Pinpoint the cell where the given text exists, returning its (X, Y) midpoint coordinate. 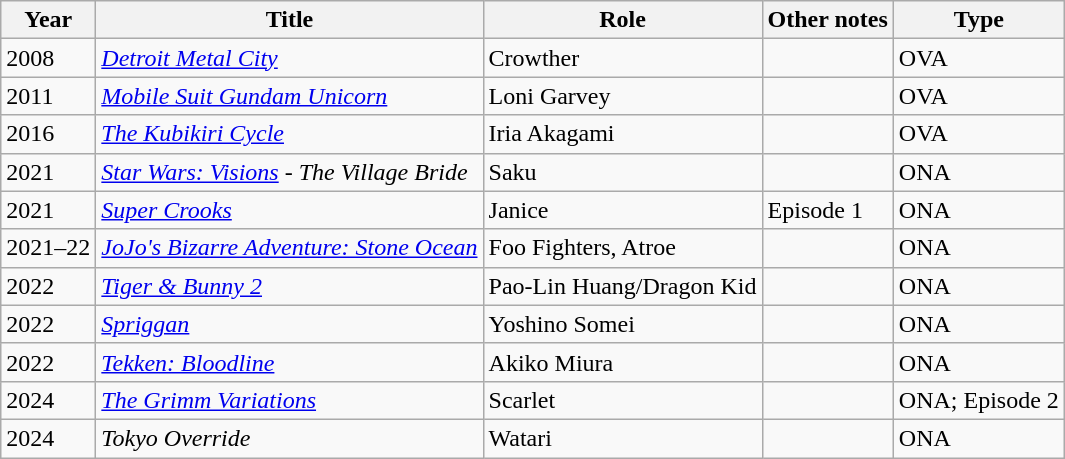
Scarlet (622, 400)
2011 (48, 96)
Watari (622, 438)
Star Wars: Visions - The Village Bride (290, 172)
Year (48, 20)
Tokyo Override (290, 438)
Saku (622, 172)
Role (622, 20)
Akiko Miura (622, 362)
Yoshino Somei (622, 324)
Mobile Suit Gundam Unicorn (290, 96)
JoJo's Bizarre Adventure: Stone Ocean (290, 248)
Foo Fighters, Atroe (622, 248)
Episode 1 (828, 210)
Spriggan (290, 324)
2021–22 (48, 248)
Title (290, 20)
Janice (622, 210)
Tekken: Bloodline (290, 362)
Crowther (622, 58)
Loni Garvey (622, 96)
The Kubikiri Cycle (290, 134)
ONA; Episode 2 (978, 400)
Super Crooks (290, 210)
2016 (48, 134)
Pao-Lin Huang/Dragon Kid (622, 286)
2008 (48, 58)
The Grimm Variations (290, 400)
Type (978, 20)
Other notes (828, 20)
Tiger & Bunny 2 (290, 286)
Iria Akagami (622, 134)
Detroit Metal City (290, 58)
